Find where the given text appears and provide that cell's center as (x, y) coordinate. 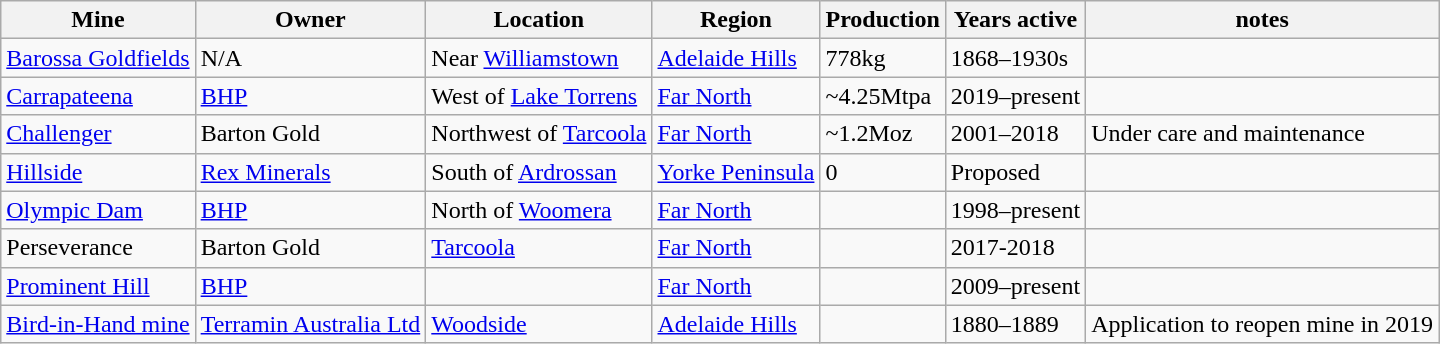
Woodside (539, 324)
Olympic Dam (98, 210)
West of Lake Torrens (539, 96)
Bird-in-Hand mine (98, 324)
Barossa Goldfields (98, 58)
2019–present (1015, 96)
2017-2018 (1015, 248)
Tarcoola (539, 248)
~4.25Mtpa (882, 96)
Region (736, 20)
Prominent Hill (98, 286)
South of Ardrossan (539, 172)
Owner (310, 20)
North of Woomera (539, 210)
notes (1262, 20)
1880–1889 (1015, 324)
N/A (310, 58)
Perseverance (98, 248)
1868–1930s (1015, 58)
Carrapateena (98, 96)
1998–present (1015, 210)
2001–2018 (1015, 134)
Location (539, 20)
Mine (98, 20)
Under care and maintenance (1262, 134)
Rex Minerals (310, 172)
Hillside (98, 172)
Challenger (98, 134)
0 (882, 172)
778kg (882, 58)
Years active (1015, 20)
Terramin Australia Ltd (310, 324)
2009–present (1015, 286)
Production (882, 20)
Northwest of Tarcoola (539, 134)
Near Williamstown (539, 58)
Proposed (1015, 172)
~1.2Moz (882, 134)
Application to reopen mine in 2019 (1262, 324)
Yorke Peninsula (736, 172)
